Search for the cell housing the specified text and yield its (X, Y) center coordinate. 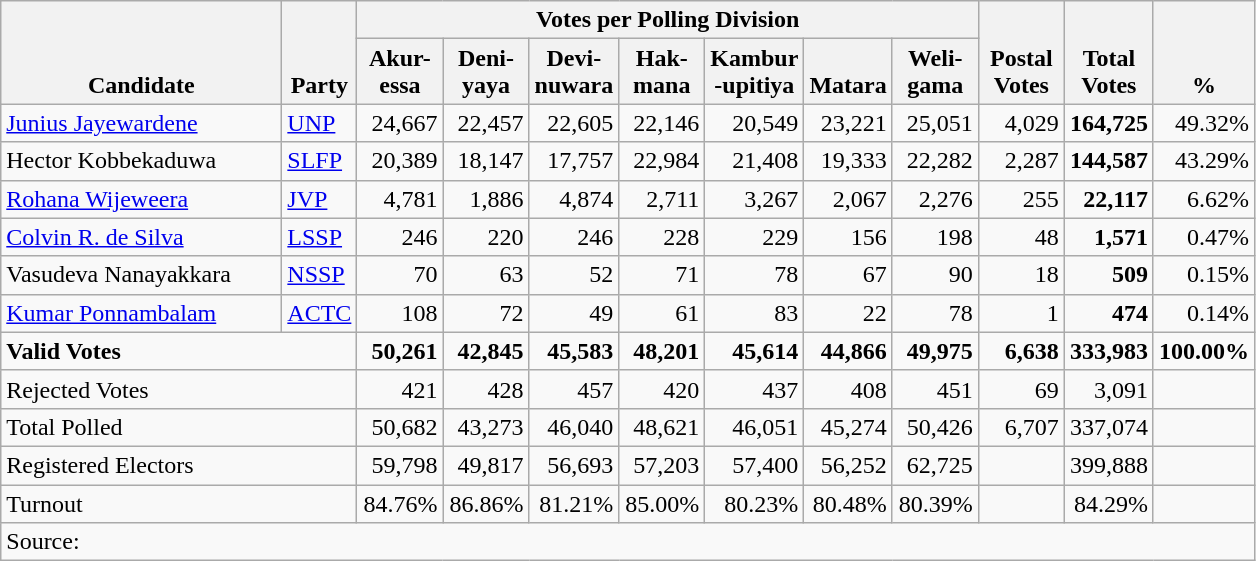
21,408 (754, 161)
451 (935, 389)
Vasudeva Nanayakkara (142, 275)
69 (1021, 389)
48,201 (662, 351)
Devi-nuwara (574, 72)
PostalVotes (1021, 52)
UNP (320, 123)
49.32% (1204, 123)
67 (848, 275)
4,874 (574, 199)
49 (574, 313)
NSSP (320, 275)
Colvin R. de Silva (142, 237)
17,757 (574, 161)
156 (848, 237)
JVP (320, 199)
43,273 (486, 427)
50,682 (400, 427)
420 (662, 389)
6.62% (1204, 199)
Total Polled (179, 427)
Party (320, 52)
3,267 (754, 199)
164,725 (1108, 123)
85.00% (662, 503)
1,886 (486, 199)
22,984 (662, 161)
44,866 (848, 351)
1 (1021, 313)
Deni-yaya (486, 72)
50,426 (935, 427)
229 (754, 237)
56,252 (848, 465)
25,051 (935, 123)
6,707 (1021, 427)
18 (1021, 275)
20,549 (754, 123)
45,583 (574, 351)
Registered Electors (179, 465)
62,725 (935, 465)
22,605 (574, 123)
220 (486, 237)
22,282 (935, 161)
50,261 (400, 351)
337,074 (1108, 427)
42,845 (486, 351)
Kumar Ponnambalam (142, 313)
Rejected Votes (179, 389)
408 (848, 389)
437 (754, 389)
399,888 (1108, 465)
90 (935, 275)
Rohana Wijeweera (142, 199)
428 (486, 389)
Total Votes (1108, 52)
84.29% (1108, 503)
6,638 (1021, 351)
4,029 (1021, 123)
22,457 (486, 123)
43.29% (1204, 161)
108 (400, 313)
56,693 (574, 465)
Hak-mana (662, 72)
0.15% (1204, 275)
SLFP (320, 161)
Akur-essa (400, 72)
45,614 (754, 351)
71 (662, 275)
255 (1021, 199)
19,333 (848, 161)
3,091 (1108, 389)
22,146 (662, 123)
57,203 (662, 465)
2,067 (848, 199)
49,975 (935, 351)
80.48% (848, 503)
Candidate (142, 52)
Weli-gama (935, 72)
2,287 (1021, 161)
% (1204, 52)
4,781 (400, 199)
57,400 (754, 465)
LSSP (320, 237)
24,667 (400, 123)
48,621 (662, 427)
Turnout (179, 503)
83 (754, 313)
Junius Jayewardene (142, 123)
0.14% (1204, 313)
474 (1108, 313)
23,221 (848, 123)
421 (400, 389)
70 (400, 275)
80.23% (754, 503)
46,051 (754, 427)
84.76% (400, 503)
0.47% (1204, 237)
80.39% (935, 503)
45,274 (848, 427)
72 (486, 313)
86.86% (486, 503)
333,983 (1108, 351)
22,117 (1108, 199)
457 (574, 389)
81.21% (574, 503)
228 (662, 237)
20,389 (400, 161)
2,276 (935, 199)
Valid Votes (179, 351)
48 (1021, 237)
509 (1108, 275)
Votes per Polling Division (668, 20)
22 (848, 313)
Hector Kobbekaduwa (142, 161)
1,571 (1108, 237)
18,147 (486, 161)
63 (486, 275)
Matara (848, 72)
Kambur-upitiya (754, 72)
ACTC (320, 313)
198 (935, 237)
49,817 (486, 465)
2,711 (662, 199)
100.00% (1204, 351)
46,040 (574, 427)
59,798 (400, 465)
Source: (628, 542)
144,587 (1108, 161)
61 (662, 313)
52 (574, 275)
